Return [x, y] of the center of cell containing provided text 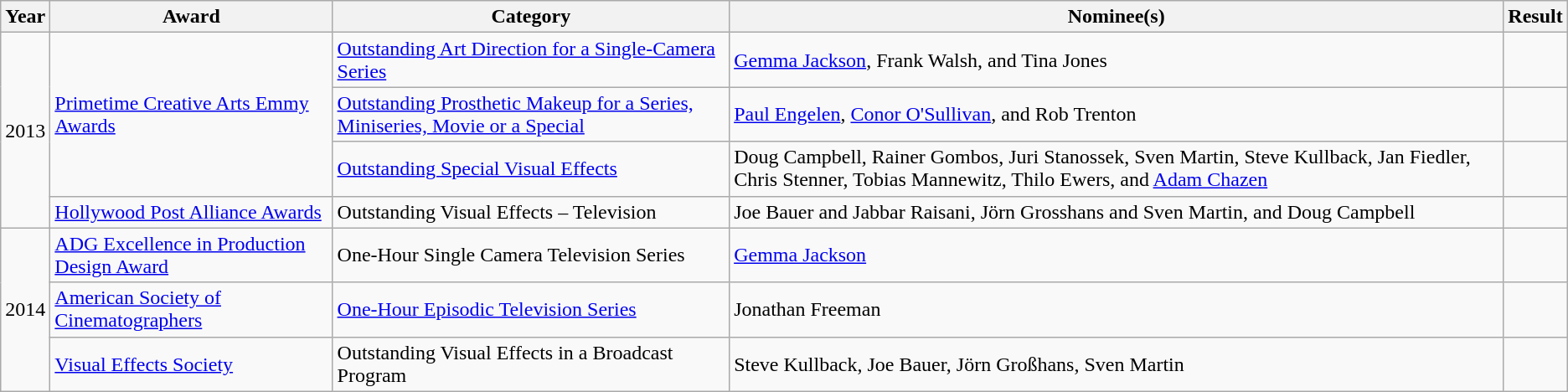
Doug Campbell, Rainer Gombos, Juri Stanossek, Sven Martin, Steve Kullback, Jan Fiedler, Chris Stenner, Tobias Mannewitz, Thilo Ewers, and Adam Chazen [1117, 169]
2013 [25, 131]
Result [1535, 17]
Outstanding Visual Effects – Television [531, 212]
2014 [25, 310]
Jonathan Freeman [1117, 310]
Outstanding Prosthetic Makeup for a Series, Miniseries, Movie or a Special [531, 114]
Steve Kullback, Joe Bauer, Jörn Großhans, Sven Martin [1117, 364]
Outstanding Visual Effects in a Broadcast Program [531, 364]
Outstanding Art Direction for a Single-Camera Series [531, 60]
Gemma Jackson, Frank Walsh, and Tina Jones [1117, 60]
Primetime Creative Arts Emmy Awards [191, 114]
Joe Bauer and Jabbar Raisani, Jörn Grosshans and Sven Martin, and Doug Campbell [1117, 212]
Gemma Jackson [1117, 255]
Outstanding Special Visual Effects [531, 169]
American Society of Cinematographers [191, 310]
One-Hour Single Camera Television Series [531, 255]
Visual Effects Society [191, 364]
Category [531, 17]
Paul Engelen, Conor O'Sullivan, and Rob Trenton [1117, 114]
Award [191, 17]
Hollywood Post Alliance Awards [191, 212]
ADG Excellence in Production Design Award [191, 255]
Year [25, 17]
Nominee(s) [1117, 17]
One-Hour Episodic Television Series [531, 310]
